Return the [X, Y] coordinate for the center point of the cell that contains the specified text.  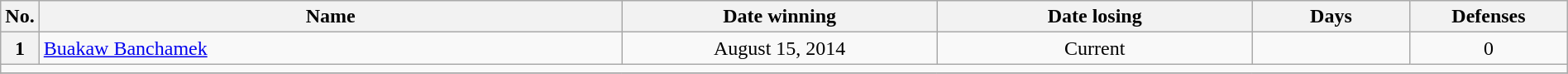
Days [1331, 17]
Date losing [1095, 17]
No. [20, 17]
Name [331, 17]
1 [20, 48]
August 15, 2014 [779, 48]
Defenses [1489, 17]
0 [1489, 48]
Current [1095, 48]
Buakaw Banchamek [331, 48]
Date winning [779, 17]
